Output the [x, y] coordinate of the center of the cell containing the given text.  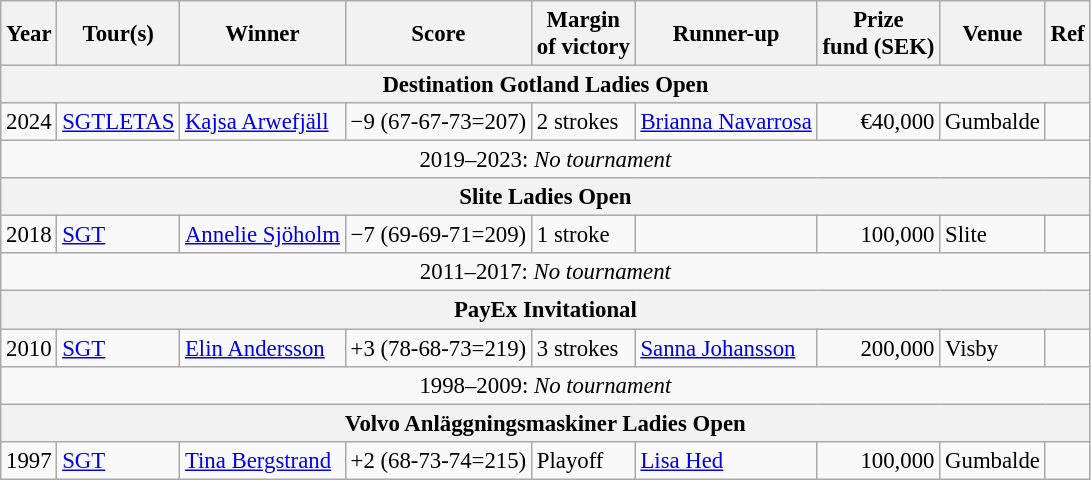
1998–2009: No tournament [546, 385]
Kajsa Arwefjäll [263, 122]
Marginof victory [583, 34]
2010 [29, 348]
Tina Bergstrand [263, 460]
Ref [1068, 34]
3 strokes [583, 348]
2011–2017: No tournament [546, 273]
Slite [992, 235]
Annelie Sjöholm [263, 235]
Destination Gotland Ladies Open [546, 85]
Runner-up [726, 34]
Winner [263, 34]
Playoff [583, 460]
Lisa Hed [726, 460]
−9 (67-67-73=207) [438, 122]
Prizefund (SEK) [878, 34]
Score [438, 34]
+3 (78-68-73=219) [438, 348]
Slite Ladies Open [546, 197]
+2 (68-73-74=215) [438, 460]
PayEx Invitational [546, 310]
200,000 [878, 348]
2019–2023: No tournament [546, 160]
Year [29, 34]
€40,000 [878, 122]
Venue [992, 34]
Tour(s) [118, 34]
1997 [29, 460]
2024 [29, 122]
1 stroke [583, 235]
Sanna Johansson [726, 348]
SGTLETAS [118, 122]
2018 [29, 235]
Volvo Anläggningsmaskiner Ladies Open [546, 423]
Elin Andersson [263, 348]
2 strokes [583, 122]
−7 (69-69-71=209) [438, 235]
Brianna Navarrosa [726, 122]
Visby [992, 348]
